Scan for the cell matching the given text and deliver its [x, y] coordinate at center. 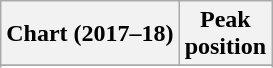
Chart (2017–18) [90, 34]
Peakposition [225, 34]
